Locate the cell with the specified text and output its (X, Y) center coordinate. 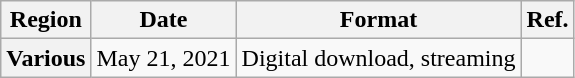
Various (46, 58)
Digital download, streaming (378, 58)
Date (164, 20)
Format (378, 20)
Ref. (548, 20)
Region (46, 20)
May 21, 2021 (164, 58)
